Determine the (x, y) coordinate at the center of the cell enclosing the given text.  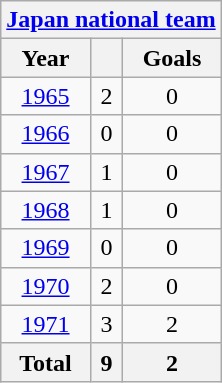
1965 (46, 96)
1967 (46, 172)
1966 (46, 134)
3 (106, 324)
1970 (46, 286)
1968 (46, 210)
Japan national team (111, 20)
1971 (46, 324)
9 (106, 362)
1969 (46, 248)
Year (46, 58)
Total (46, 362)
Goals (172, 58)
